Find where the given text appears and provide that cell's center as [x, y] coordinate. 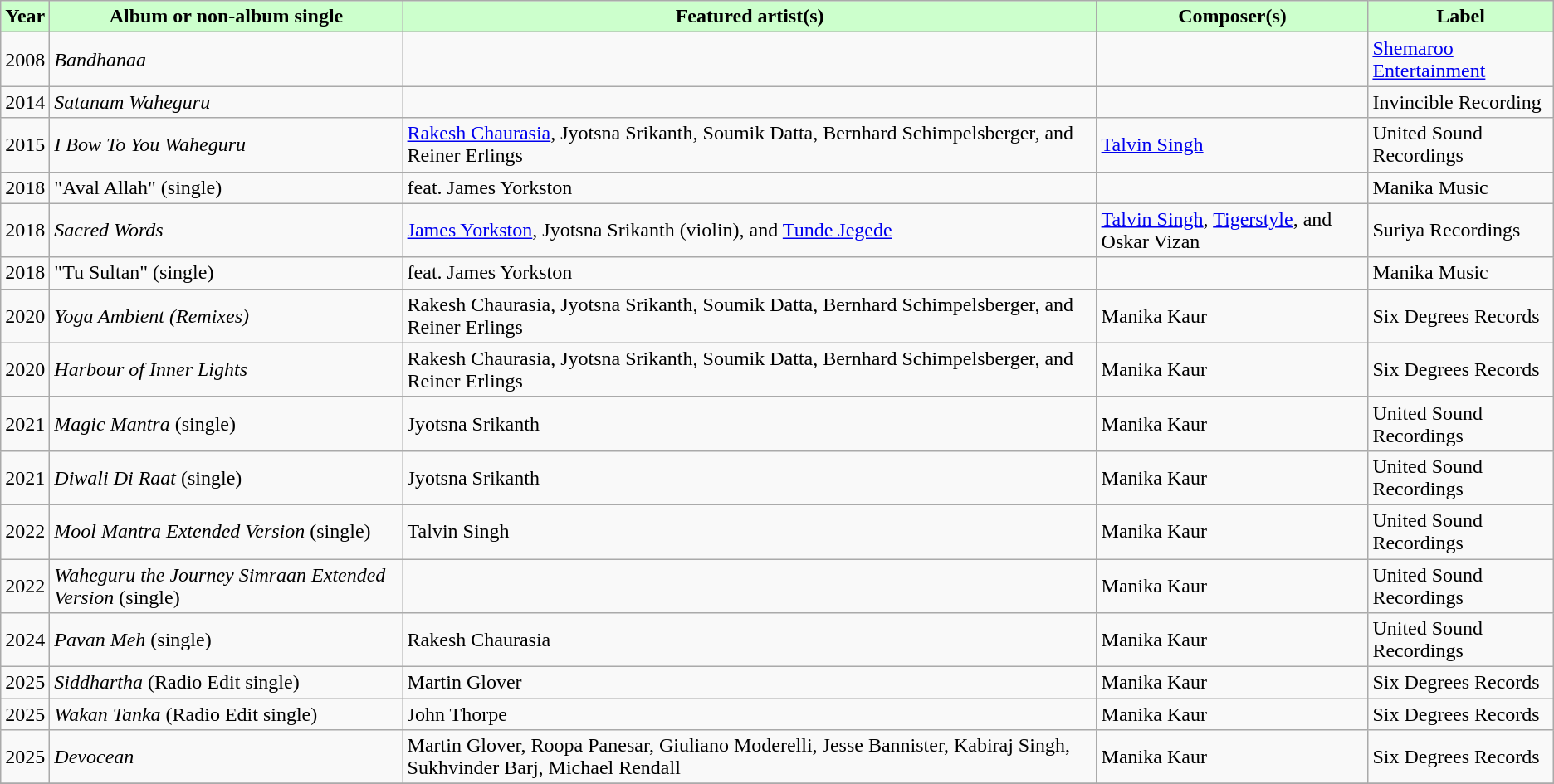
Suriya Recordings [1461, 231]
Album or non-album single [226, 17]
Shemaroo Entertainment [1461, 60]
Bandhanaa [226, 60]
2008 [25, 60]
Featured artist(s) [750, 17]
Harbour of Inner Lights [226, 370]
Pavan Meh (single) [226, 640]
Sacred Words [226, 231]
Martin Glover [750, 683]
I Bow To You Waheguru [226, 144]
Talvin Singh, Tigerstyle, and Oskar Vizan [1232, 231]
2024 [25, 640]
Martin Glover, Roopa Panesar, Giuliano Moderelli, Jesse Bannister, Kabiraj Singh, Sukhvinder Barj, Michael Rendall [750, 757]
Siddhartha (Radio Edit single) [226, 683]
2015 [25, 144]
Diwali Di Raat (single) [226, 478]
Wakan Tanka (Radio Edit single) [226, 714]
Invincible Recording [1461, 102]
Magic Mantra (single) [226, 423]
James Yorkston, Jyotsna Srikanth (violin), and Tunde Jegede [750, 231]
Year [25, 17]
"Tu Sultan" (single) [226, 273]
Composer(s) [1232, 17]
Satanam Waheguru [226, 102]
John Thorpe [750, 714]
Label [1461, 17]
Devocean [226, 757]
"Aval Allah" (single) [226, 187]
Mool Mantra Extended Version (single) [226, 531]
Waheguru the Journey Simraan Extended Version (single) [226, 586]
Rakesh Chaurasia [750, 640]
2014 [25, 102]
Yoga Ambient (Remixes) [226, 315]
